Search for the cell housing the specified text and yield its [x, y] center coordinate. 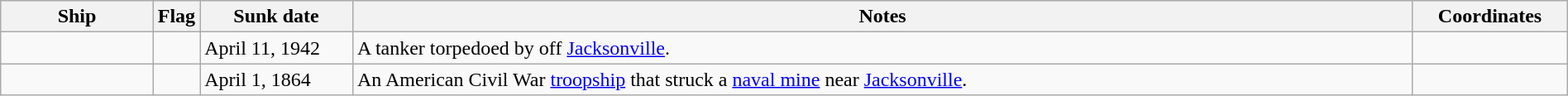
Ship [77, 17]
A tanker torpedoed by off Jacksonville. [882, 48]
Sunk date [276, 17]
April 1, 1864 [276, 79]
Notes [882, 17]
An American Civil War troopship that struck a naval mine near Jacksonville. [882, 79]
Coordinates [1490, 17]
April 11, 1942 [276, 48]
Flag [176, 17]
